Determine the (X, Y) coordinate at the center of the cell enclosing the given text.  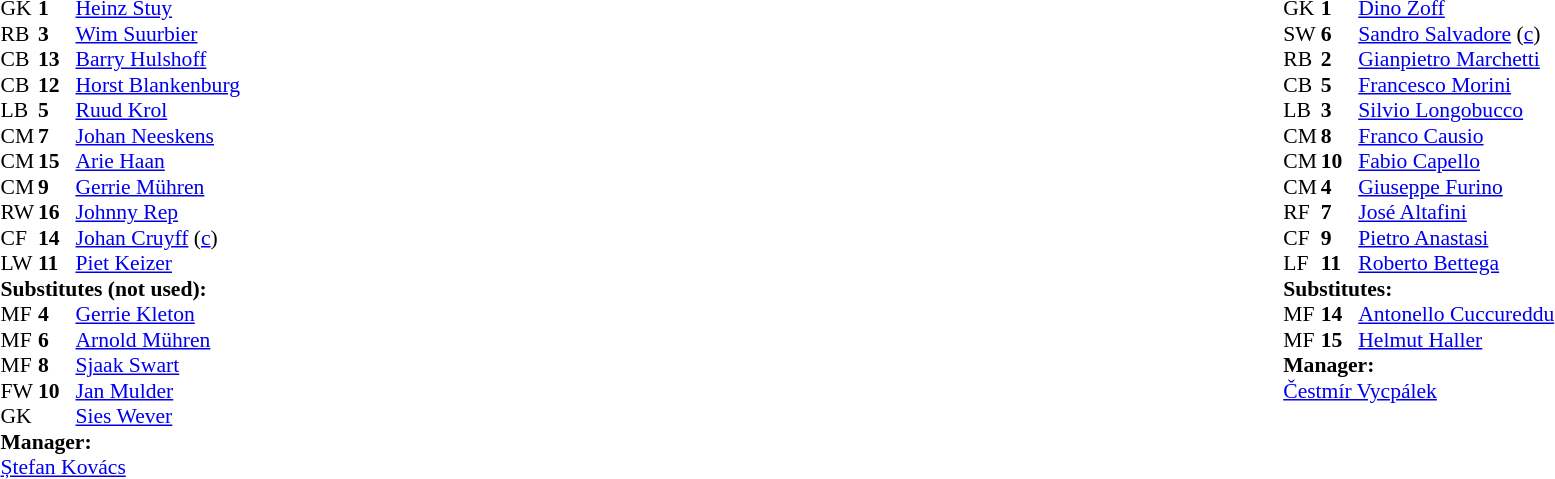
Gerrie Mühren (158, 187)
Johnny Rep (158, 213)
Jan Mulder (158, 391)
GK (19, 417)
Silvio Longobucco (1456, 111)
Barry Hulshoff (158, 59)
Wim Suurbier (158, 34)
2 (1340, 59)
Franco Causio (1456, 136)
Čestmír Vycpálek (1418, 391)
Johan Neeskens (158, 136)
Helmut Haller (1456, 340)
LW (19, 263)
Arnold Mühren (158, 340)
Sjaak Swart (158, 365)
Piet Keizer (158, 263)
Pietro Anastasi (1456, 238)
12 (57, 85)
Antonello Cuccureddu (1456, 315)
16 (57, 213)
Gerrie Kleton (158, 315)
LF (1302, 263)
Gianpietro Marchetti (1456, 59)
Arie Haan (158, 161)
Francesco Morini (1456, 85)
FW (19, 391)
Sies Wever (158, 417)
13 (57, 59)
RW (19, 213)
Roberto Bettega (1456, 263)
José Altafini (1456, 213)
Sandro Salvadore (c) (1456, 34)
Ruud Krol (158, 111)
Fabio Capello (1456, 161)
Horst Blankenburg (158, 85)
Substitutes (not used): (120, 289)
Giuseppe Furino (1456, 187)
RF (1302, 213)
Johan Cruyff (c) (158, 238)
SW (1302, 34)
Substitutes: (1418, 289)
